For the text-containing cell, return its midpoint in (x, y) coordinate format. 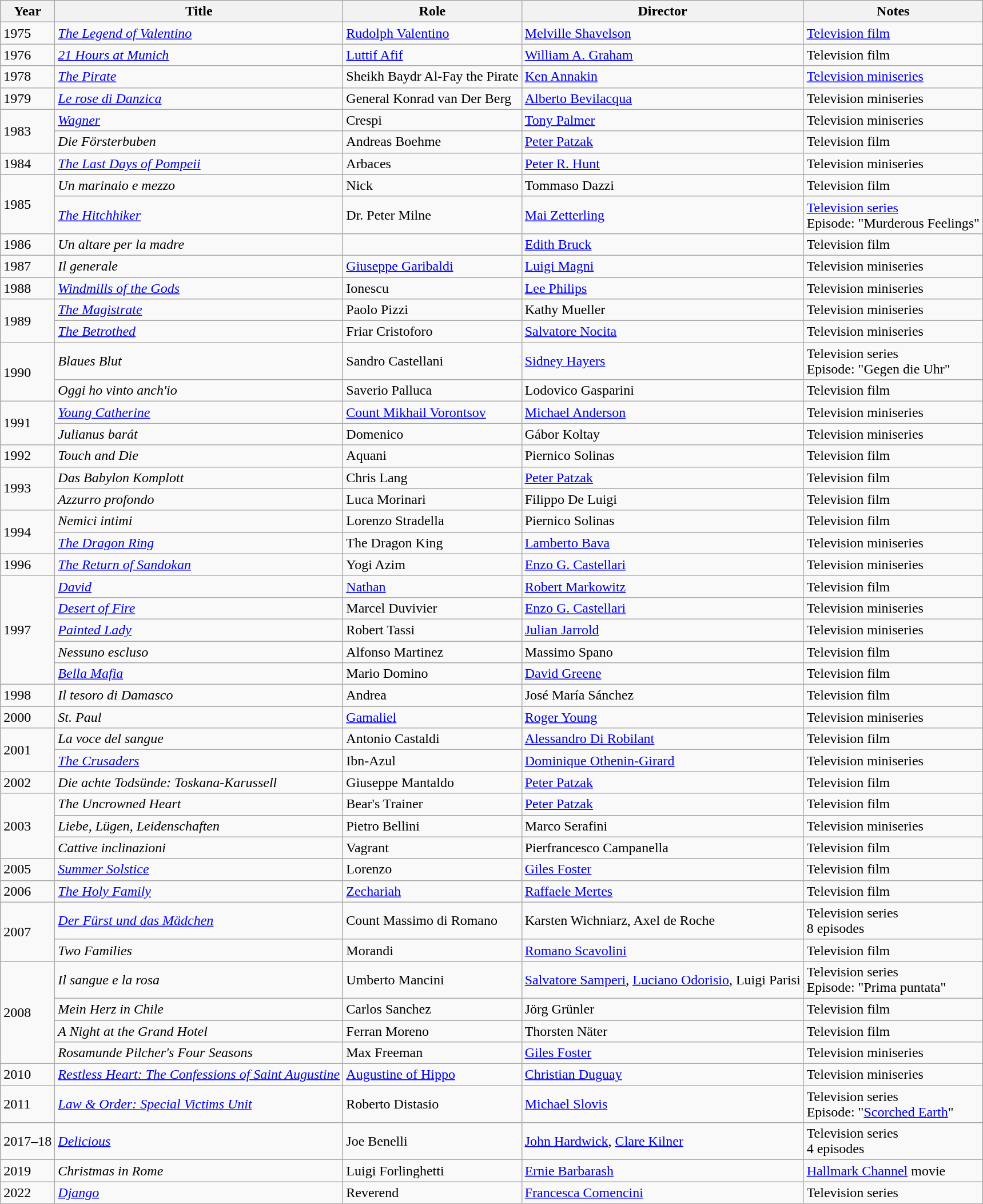
Young Catherine (199, 412)
The Betrothed (199, 332)
Ibn-Azul (432, 761)
Cattive inclinazioni (199, 848)
Marcel Duvivier (432, 608)
Un altare per la madre (199, 244)
Blaues Blut (199, 361)
Salvatore Samperi, Luciano Odorisio, Luigi Parisi (662, 979)
Luigi Magni (662, 266)
The Dragon King (432, 543)
1978 (27, 77)
Count Mikhail Vorontsov (432, 412)
Michael Anderson (662, 412)
Paolo Pizzi (432, 310)
1990 (27, 372)
David Greene (662, 674)
1993 (27, 488)
1997 (27, 630)
Television seriesEpisode: "Gegen die Uhr" (893, 361)
2002 (27, 782)
The Pirate (199, 77)
Django (199, 1193)
1976 (27, 55)
Alessandro Di Robilant (662, 739)
Hallmark Channel movie (893, 1171)
Ken Annakin (662, 77)
Bella Mafia (199, 674)
A Night at the Grand Hotel (199, 1031)
Yogi Azim (432, 565)
Television series8 episodes (893, 921)
Il tesoro di Damasco (199, 696)
Reverend (432, 1193)
2008 (27, 1012)
The Return of Sandokan (199, 565)
Filippo De Luigi (662, 499)
The Hitchhiker (199, 215)
Lorenzo (432, 869)
Lodovico Gasparini (662, 391)
Sandro Castellani (432, 361)
General Konrad van Der Berg (432, 98)
Robert Tassi (432, 630)
2017–18 (27, 1142)
Augustine of Hippo (432, 1075)
Tony Palmer (662, 120)
Vagrant (432, 848)
2001 (27, 750)
Summer Solstice (199, 869)
Oggi ho vinto anch'io (199, 391)
Television seriesEpisode: "Prima puntata" (893, 979)
2000 (27, 717)
Friar Cristoforo (432, 332)
Domenico (432, 434)
Arbaces (432, 164)
1983 (27, 131)
Mario Domino (432, 674)
Giuseppe Mantaldo (432, 782)
Zechariah (432, 891)
Windmills of the Gods (199, 288)
Gábor Koltay (662, 434)
Rudolph Valentino (432, 33)
Il generale (199, 266)
Wagner (199, 120)
Television series (893, 1193)
Pietro Bellini (432, 826)
Painted Lady (199, 630)
Television series4 episodes (893, 1142)
Desert of Fire (199, 608)
Die Försterbuben (199, 142)
2011 (27, 1104)
John Hardwick, Clare Kilner (662, 1142)
1994 (27, 532)
Mai Zetterling (662, 215)
Christian Duguay (662, 1075)
David (199, 586)
Ferran Moreno (432, 1031)
1989 (27, 321)
Saverio Palluca (432, 391)
Year (27, 11)
Morandi (432, 950)
2019 (27, 1171)
Edith Bruck (662, 244)
Die achte Todsünde: Toskana-Karussell (199, 782)
Le rose di Danzica (199, 98)
Bear's Trainer (432, 804)
Umberto Mancini (432, 979)
Max Freeman (432, 1053)
Il sangue e la rosa (199, 979)
Karsten Wichniarz, Axel de Roche (662, 921)
The Legend of Valentino (199, 33)
The Last Days of Pompeii (199, 164)
Michael Slovis (662, 1104)
2022 (27, 1193)
Tommaso Dazzi (662, 185)
21 Hours at Munich (199, 55)
Television seriesEpisode: "Murderous Feelings" (893, 215)
1996 (27, 565)
Raffaele Mertes (662, 891)
Aquani (432, 456)
Director (662, 11)
Christmas in Rome (199, 1171)
1986 (27, 244)
St. Paul (199, 717)
Touch and Die (199, 456)
Der Fürst und das Mädchen (199, 921)
Julian Jarrold (662, 630)
Notes (893, 11)
Lee Philips (662, 288)
José María Sánchez (662, 696)
Marco Serafini (662, 826)
The Magistrate (199, 310)
Azzurro profondo (199, 499)
Roberto Distasio (432, 1104)
Peter R. Hunt (662, 164)
Crespi (432, 120)
Restless Heart: The Confessions of Saint Augustine (199, 1075)
Role (432, 11)
Carlos Sanchez (432, 1009)
Title (199, 11)
Luttif Afif (432, 55)
Jörg Grünler (662, 1009)
Nessuno escluso (199, 651)
Delicious (199, 1142)
Antonio Castaldi (432, 739)
Rosamunde Pilcher's Four Seasons (199, 1053)
1975 (27, 33)
The Crusaders (199, 761)
1998 (27, 696)
Nemici intimi (199, 521)
Liebe, Lügen, Leidenschaften (199, 826)
Pierfrancesco Campanella (662, 848)
William A. Graham (662, 55)
2005 (27, 869)
Gamaliel (432, 717)
1985 (27, 204)
Das Babylon Komplott (199, 478)
Luigi Forlinghetti (432, 1171)
1987 (27, 266)
Ionescu (432, 288)
1991 (27, 423)
Joe Benelli (432, 1142)
The Uncrowned Heart (199, 804)
Robert Markowitz (662, 586)
Julianus barát (199, 434)
Giuseppe Garibaldi (432, 266)
Chris Lang (432, 478)
1984 (27, 164)
Sheikh Baydr Al-Fay the Pirate (432, 77)
2010 (27, 1075)
Luca Morinari (432, 499)
Andrea (432, 696)
Kathy Mueller (662, 310)
Lorenzo Stradella (432, 521)
Two Families (199, 950)
Romano Scavolini (662, 950)
Alfonso Martinez (432, 651)
1979 (27, 98)
Thorsten Näter (662, 1031)
Ernie Barbarash (662, 1171)
Law & Order: Special Victims Unit (199, 1104)
Nathan (432, 586)
Roger Young (662, 717)
Un marinaio e mezzo (199, 185)
Mein Herz in Chile (199, 1009)
Lamberto Bava (662, 543)
2006 (27, 891)
Massimo Spano (662, 651)
2007 (27, 931)
The Holy Family (199, 891)
Sidney Hayers (662, 361)
Melville Shavelson (662, 33)
Nick (432, 185)
Count Massimo di Romano (432, 921)
Dominique Othenin-Girard (662, 761)
Alberto Bevilacqua (662, 98)
La voce del sangue (199, 739)
1988 (27, 288)
The Dragon Ring (199, 543)
Television seriesEpisode: "Scorched Earth" (893, 1104)
Francesca Comencini (662, 1193)
1992 (27, 456)
Andreas Boehme (432, 142)
Salvatore Nocita (662, 332)
2003 (27, 826)
Dr. Peter Milne (432, 215)
